Return the [x, y] coordinate for the center point of the cell that contains the specified text.  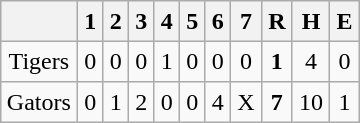
E [345, 21]
H [311, 21]
Tigers [38, 61]
5 [193, 21]
R [276, 21]
X [246, 102]
10 [311, 102]
3 [142, 21]
Gators [38, 102]
6 [218, 21]
